Pinpoint the cell where the given text exists, returning its [X, Y] midpoint coordinate. 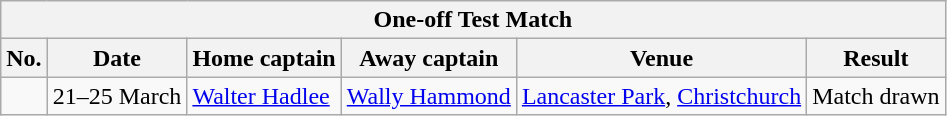
Lancaster Park, Christchurch [661, 96]
Date [117, 58]
Venue [661, 58]
Walter Hadlee [264, 96]
21–25 March [117, 96]
Match drawn [876, 96]
No. [24, 58]
Wally Hammond [428, 96]
Away captain [428, 58]
One-off Test Match [473, 20]
Home captain [264, 58]
Result [876, 58]
